Return [x, y] of the center of cell containing provided text 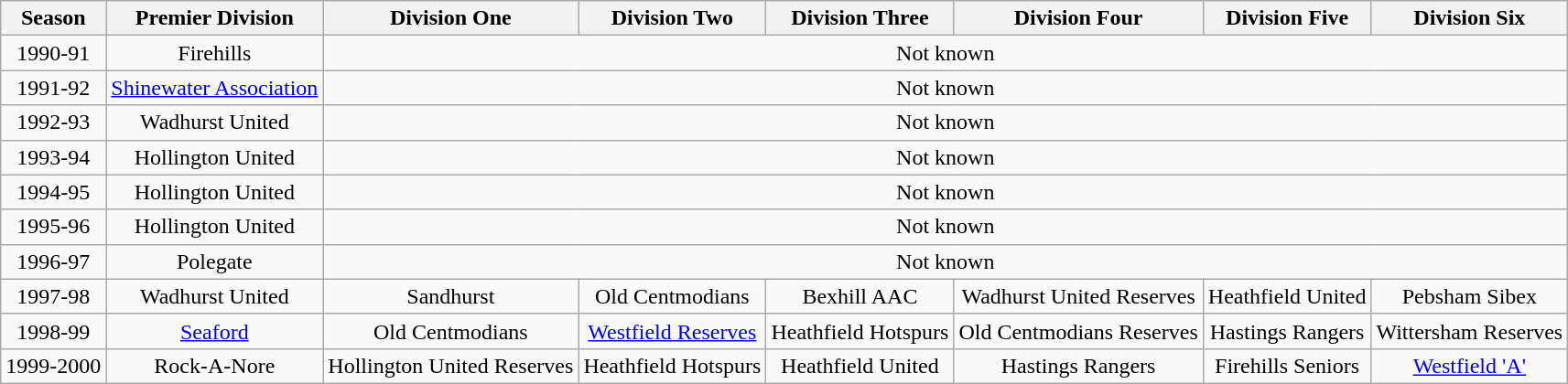
Division Two [672, 18]
Hollington United Reserves [450, 366]
Division One [450, 18]
Westfield 'A' [1470, 366]
Firehills Seniors [1287, 366]
Polegate [214, 261]
Firehills [214, 53]
1999-2000 [53, 366]
1990-91 [53, 53]
Division Three [860, 18]
Season [53, 18]
Wittersham Reserves [1470, 331]
Rock-A-Nore [214, 366]
Sandhurst [450, 296]
Wadhurst United Reserves [1078, 296]
1993-94 [53, 157]
1991-92 [53, 88]
Division Five [1287, 18]
1994-95 [53, 192]
1998-99 [53, 331]
1996-97 [53, 261]
1997-98 [53, 296]
Westfield Reserves [672, 331]
Division Six [1470, 18]
1995-96 [53, 227]
Shinewater Association [214, 88]
Seaford [214, 331]
Old Centmodians Reserves [1078, 331]
1992-93 [53, 123]
Premier Division [214, 18]
Division Four [1078, 18]
Pebsham Sibex [1470, 296]
Bexhill AAC [860, 296]
